For the text-containing cell, return its midpoint in (X, Y) coordinate format. 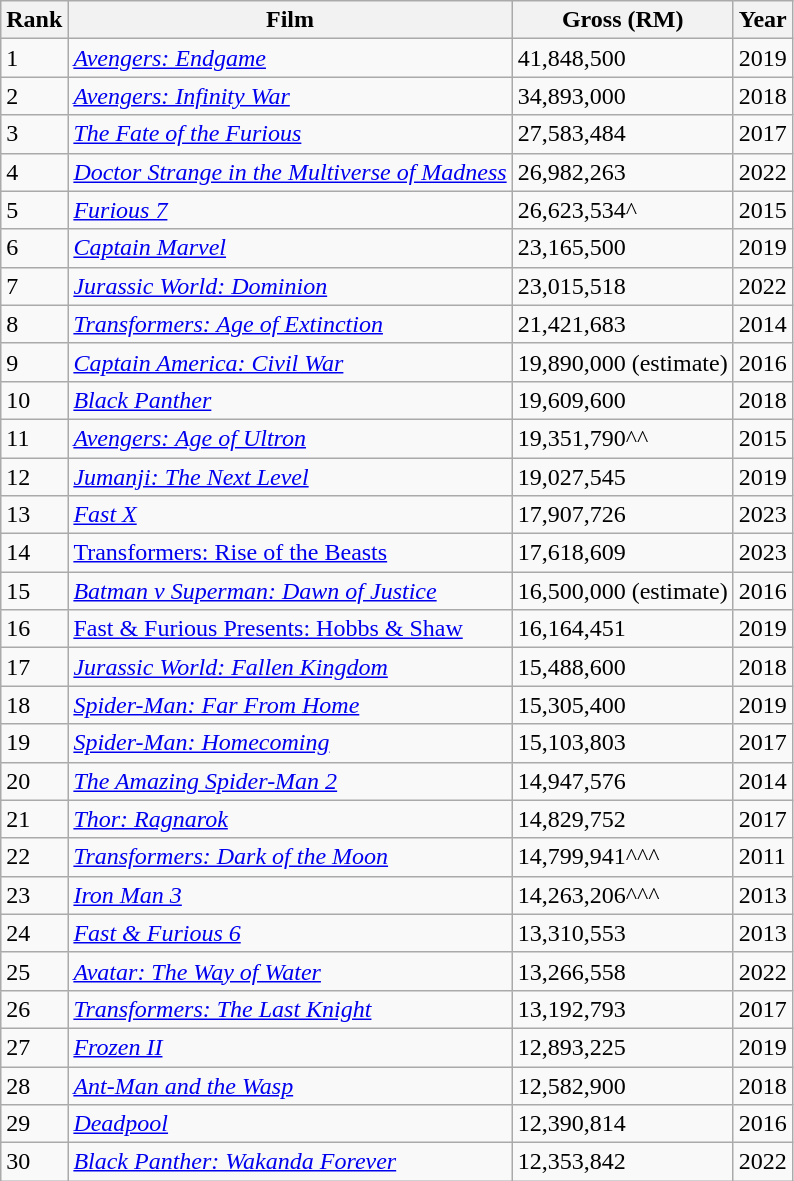
Jurassic World: Fallen Kingdom (290, 667)
14,947,576 (622, 781)
Spider-Man: Far From Home (290, 705)
34,893,000 (622, 96)
13,310,553 (622, 933)
Batman v Superman: Dawn of Justice (290, 591)
13 (34, 515)
Frozen II (290, 1047)
The Fate of the Furious (290, 134)
23 (34, 895)
Fast & Furious Presents: Hobbs & Shaw (290, 629)
Jumanji: The Next Level (290, 477)
Avengers: Infinity War (290, 96)
41,848,500 (622, 58)
Ant-Man and the Wasp (290, 1085)
19,027,545 (622, 477)
16,500,000 (estimate) (622, 591)
26,623,534^ (622, 210)
26 (34, 1009)
Doctor Strange in the Multiverse of Madness (290, 172)
The Amazing Spider-Man 2 (290, 781)
15,488,600 (622, 667)
15 (34, 591)
24 (34, 933)
14,799,941^^^ (622, 857)
Avengers: Age of Ultron (290, 438)
21 (34, 819)
9 (34, 362)
12,893,225 (622, 1047)
Transformers: The Last Knight (290, 1009)
14 (34, 553)
12,390,814 (622, 1124)
Captain Marvel (290, 248)
3 (34, 134)
Gross (RM) (622, 20)
16 (34, 629)
2 (34, 96)
25 (34, 971)
19 (34, 743)
23,165,500 (622, 248)
27 (34, 1047)
20 (34, 781)
Transformers: Rise of the Beasts (290, 553)
19,609,600 (622, 400)
30 (34, 1162)
15,103,803 (622, 743)
Film (290, 20)
29 (34, 1124)
19,351,790^^ (622, 438)
12 (34, 477)
14,829,752 (622, 819)
Black Panther: Wakanda Forever (290, 1162)
Captain America: Civil War (290, 362)
16,164,451 (622, 629)
6 (34, 248)
Rank (34, 20)
Iron Man 3 (290, 895)
22 (34, 857)
26,982,263 (622, 172)
Avatar: The Way of Water (290, 971)
Year (762, 20)
Fast & Furious 6 (290, 933)
8 (34, 324)
7 (34, 286)
Fast X (290, 515)
28 (34, 1085)
23,015,518 (622, 286)
18 (34, 705)
4 (34, 172)
17,907,726 (622, 515)
1 (34, 58)
2011 (762, 857)
Black Panther (290, 400)
Transformers: Age of Extinction (290, 324)
17 (34, 667)
19,890,000 (estimate) (622, 362)
Thor: Ragnarok (290, 819)
21,421,683 (622, 324)
Transformers: Dark of the Moon (290, 857)
15,305,400 (622, 705)
Avengers: Endgame (290, 58)
13,192,793 (622, 1009)
Furious 7 (290, 210)
14,263,206^^^ (622, 895)
12,582,900 (622, 1085)
27,583,484 (622, 134)
5 (34, 210)
12,353,842 (622, 1162)
13,266,558 (622, 971)
17,618,609 (622, 553)
Spider-Man: Homecoming (290, 743)
Deadpool (290, 1124)
Jurassic World: Dominion (290, 286)
11 (34, 438)
10 (34, 400)
